Return (X, Y) of the center of cell containing provided text 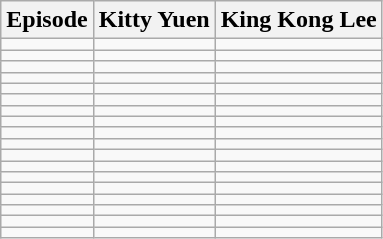
Kitty Yuen (154, 20)
King Kong Lee (298, 20)
Episode (47, 20)
